Pinpoint the cell where the given text exists, returning its [X, Y] midpoint coordinate. 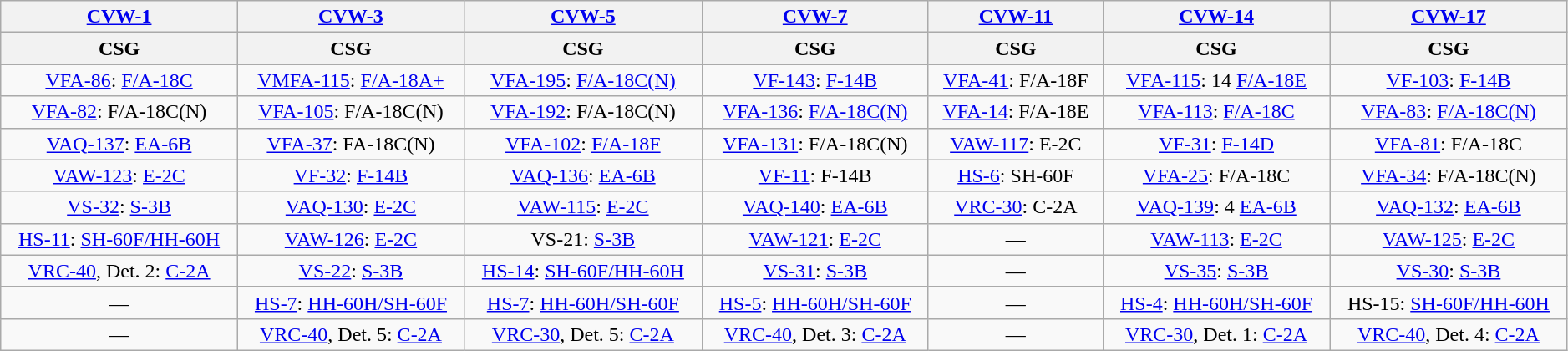
VFA-192: F/A-18C(N) [583, 112]
VFA-82: F/A-18C(N) [119, 112]
VAW-123: E-2C [119, 175]
VAQ-140: EA-6B [815, 207]
VFA-25: F/A-18C [1216, 175]
VFA-102: F/A-18F [583, 144]
VS-31: S-3B [815, 271]
VMFA-115: F/A-18A+ [351, 80]
VFA-81: F/A-18C [1449, 144]
VS-35: S-3B [1216, 271]
VRC-30, Det. 1: C-2A [1216, 334]
VAQ-137: EA-6B [119, 144]
VFA-83: F/A-18C(N) [1449, 112]
VRC-40, Det. 4: C-2A [1449, 334]
HS-4: HH-60H/SH-60F [1216, 303]
VFA-34: F/A-18C(N) [1449, 175]
VFA-86: F/A-18C [119, 80]
VFA-195: F/A-18C(N) [583, 80]
VFA-37: FA-18C(N) [351, 144]
VRC-30: C-2A [1016, 207]
CVW-11 [1016, 17]
HS-14: SH-60F/HH-60H [583, 271]
VAQ-130: E-2C [351, 207]
VF-143: F-14B [815, 80]
VS-30: S-3B [1449, 271]
VFA-113: F/A-18C [1216, 112]
VAQ-139: 4 EA-6B [1216, 207]
HS-6: SH-60F [1016, 175]
VFA-131: F/A-18C(N) [815, 144]
VAW-117: E-2C [1016, 144]
HS-5: HH-60H/SH-60F [815, 303]
VF-31: F-14D [1216, 144]
VAW-126: E-2C [351, 239]
VF-32: F-14B [351, 175]
VAW-121: E-2C [815, 239]
VAW-115: E-2C [583, 207]
CVW-14 [1216, 17]
VFA-105: F/A-18C(N) [351, 112]
CVW-1 [119, 17]
HS-11: SH-60F/HH-60H [119, 239]
VAW-113: E-2C [1216, 239]
VFA-136: F/A-18C(N) [815, 112]
VFA-115: 14 F/A-18E [1216, 80]
VS-22: S-3B [351, 271]
VFA-14: F/A-18E [1016, 112]
VS-21: S-3B [583, 239]
VFA-41: F/A-18F [1016, 80]
VRC-40, Det. 3: C-2A [815, 334]
VAQ-132: EA-6B [1449, 207]
VAW-125: E-2C [1449, 239]
CVW-5 [583, 17]
VRC-40, Det. 2: C-2A [119, 271]
CVW-17 [1449, 17]
VRC-40, Det. 5: C-2A [351, 334]
CVW-3 [351, 17]
VS-32: S-3B [119, 207]
VRC-30, Det. 5: C-2A [583, 334]
VF-103: F-14B [1449, 80]
VAQ-136: EA-6B [583, 175]
HS-15: SH-60F/HH-60H [1449, 303]
CVW-7 [815, 17]
VF-11: F-14B [815, 175]
